Return (x, y) of the center of cell containing provided text 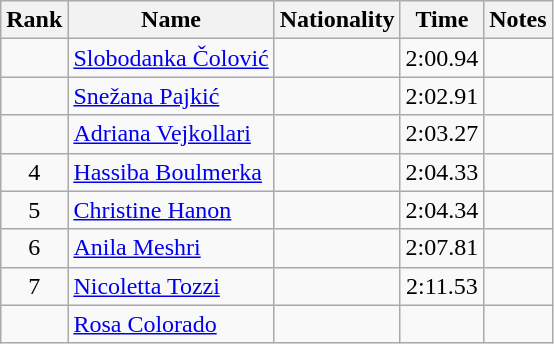
Snežana Pajkić (171, 96)
Hassiba Boulmerka (171, 172)
Slobodanka Čolović (171, 58)
Time (442, 20)
4 (34, 172)
Notes (518, 20)
Rosa Colorado (171, 324)
Name (171, 20)
2:02.91 (442, 96)
Rank (34, 20)
2:03.27 (442, 134)
Anila Meshri (171, 248)
2:04.33 (442, 172)
2:11.53 (442, 286)
Adriana Vejkollari (171, 134)
Nationality (337, 20)
6 (34, 248)
2:00.94 (442, 58)
5 (34, 210)
7 (34, 286)
Christine Hanon (171, 210)
Nicoletta Tozzi (171, 286)
2:07.81 (442, 248)
2:04.34 (442, 210)
